Scan for the cell matching the given text and deliver its (X, Y) coordinate at center. 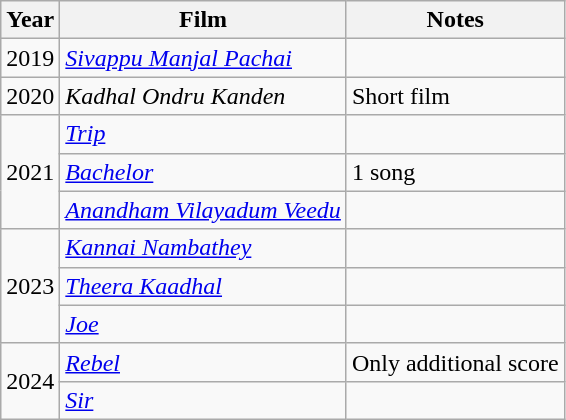
Kadhal Ondru Kanden (204, 96)
Anandham Vilayadum Veedu (204, 210)
Film (204, 20)
Sivappu Manjal Pachai (204, 58)
Trip (204, 134)
Sir (204, 400)
2020 (30, 96)
Notes (455, 20)
2023 (30, 286)
Rebel (204, 362)
Kannai Nambathey (204, 248)
Bachelor (204, 172)
2024 (30, 381)
Theera Kaadhal (204, 286)
2019 (30, 58)
Year (30, 20)
Joe (204, 324)
Short film (455, 96)
1 song (455, 172)
Only additional score (455, 362)
2021 (30, 172)
